Capture the cell that displays the provided text and extract its (x, y) central coordinate. 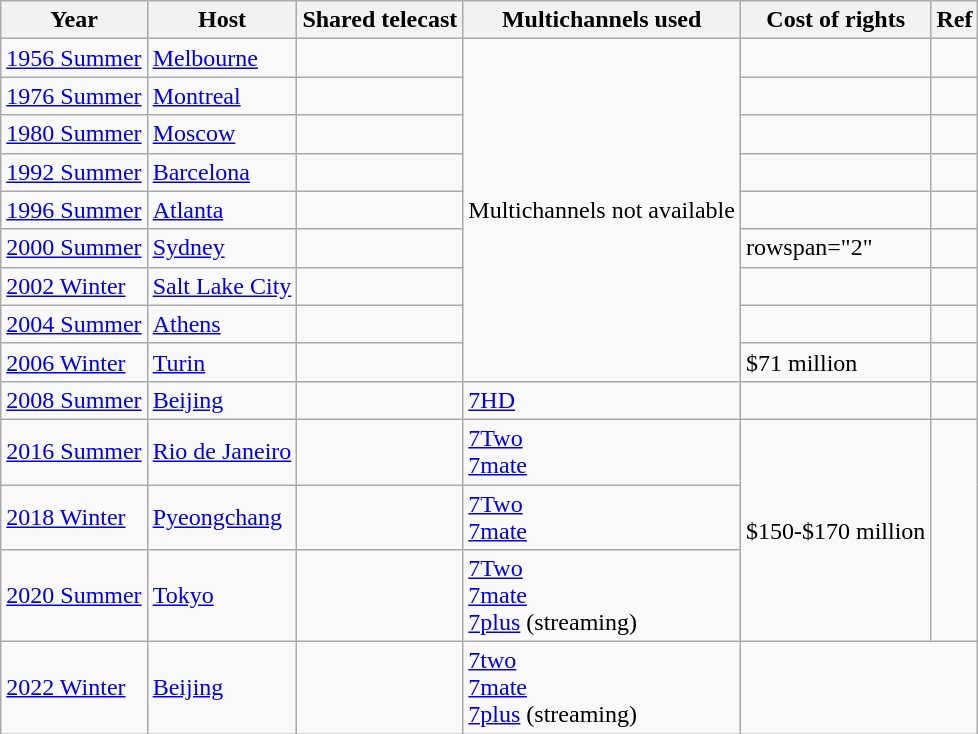
Ref (954, 20)
2008 Summer (74, 400)
2016 Summer (74, 452)
1996 Summer (74, 210)
Turin (222, 362)
Year (74, 20)
Melbourne (222, 58)
1976 Summer (74, 96)
$71 million (835, 362)
Cost of rights (835, 20)
Multichannels not available (602, 210)
Rio de Janeiro (222, 452)
Salt Lake City (222, 286)
7HD (602, 400)
7two7mate 7plus (streaming) (602, 688)
Montreal (222, 96)
2018 Winter (74, 516)
Pyeongchang (222, 516)
2000 Summer (74, 248)
Barcelona (222, 172)
Sydney (222, 248)
2006 Winter (74, 362)
2002 Winter (74, 286)
rowspan="2" (835, 248)
2004 Summer (74, 324)
Host (222, 20)
1980 Summer (74, 134)
Multichannels used (602, 20)
1956 Summer (74, 58)
Atlanta (222, 210)
Moscow (222, 134)
Tokyo (222, 596)
2020 Summer (74, 596)
$150-$170 million (835, 530)
Athens (222, 324)
2022 Winter (74, 688)
Shared telecast (380, 20)
1992 Summer (74, 172)
7Two7mate7plus (streaming) (602, 596)
